From the cell containing the given text, extract its center point as [X, Y] coordinate. 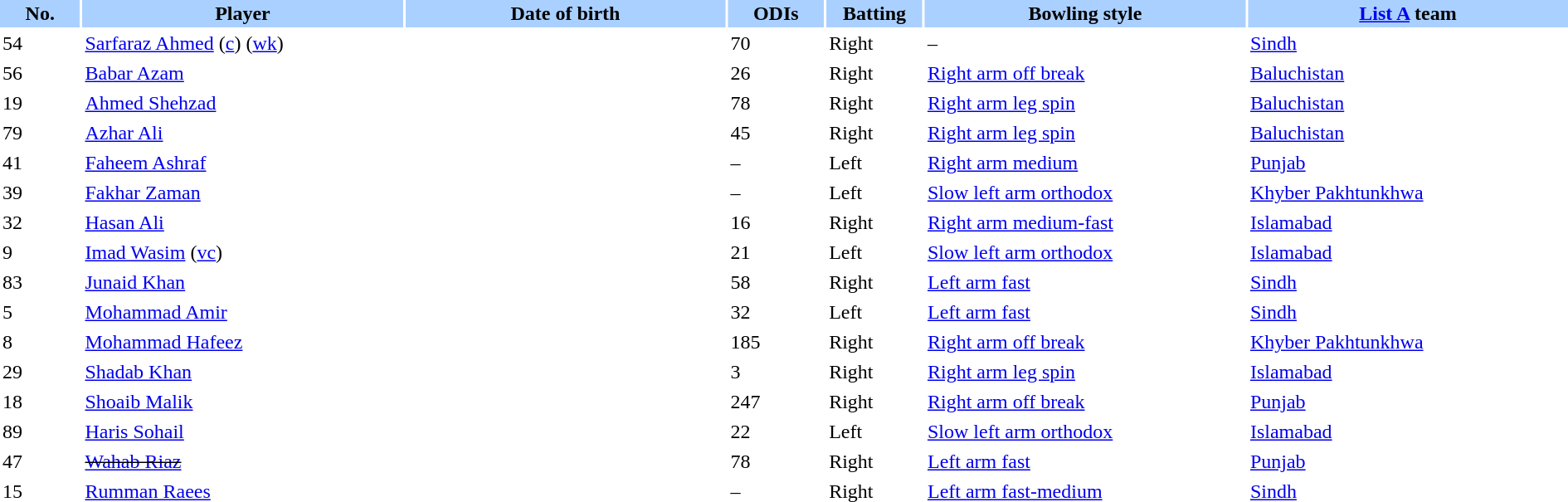
Mohammad Hafeez [242, 342]
Babar Azam [242, 73]
Junaid Khan [242, 282]
Faheem Ashraf [242, 163]
Azhar Ali [242, 133]
18 [40, 402]
41 [40, 163]
47 [40, 461]
ODIs [776, 13]
3 [776, 372]
List A team [1408, 13]
Shoaib Malik [242, 402]
8 [40, 342]
Mohammad Amir [242, 312]
22 [776, 431]
21 [776, 252]
5 [40, 312]
26 [776, 73]
185 [776, 342]
54 [40, 43]
58 [776, 282]
Hasan Ali [242, 222]
247 [776, 402]
83 [40, 282]
Right arm medium-fast [1085, 222]
Fakhar Zaman [242, 193]
Right arm medium [1085, 163]
70 [776, 43]
Date of birth [565, 13]
Shadab Khan [242, 372]
16 [776, 222]
45 [776, 133]
Sarfaraz Ahmed (c) (wk) [242, 43]
Batting [874, 13]
79 [40, 133]
Player [242, 13]
56 [40, 73]
Haris Sohail [242, 431]
Wahab Riaz [242, 461]
89 [40, 431]
29 [40, 372]
9 [40, 252]
Bowling style [1085, 13]
No. [40, 13]
Ahmed Shehzad [242, 103]
Imad Wasim (vc) [242, 252]
19 [40, 103]
39 [40, 193]
